Identify which cell holds the provided text, then report its (X, Y) central coordinate. 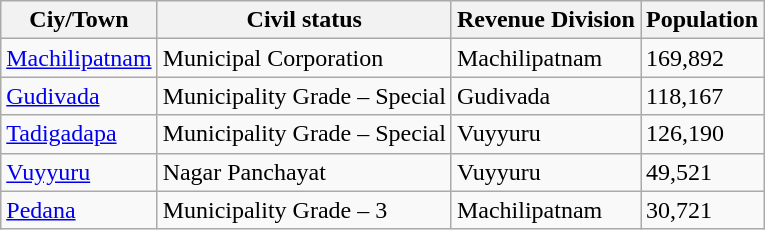
Ciy/Town (79, 20)
30,721 (702, 210)
118,167 (702, 96)
Municipality Grade – 3 (304, 210)
49,521 (702, 172)
126,190 (702, 134)
Nagar Panchayat (304, 172)
Civil status (304, 20)
Municipal Corporation (304, 58)
Revenue Division (546, 20)
169,892 (702, 58)
Population (702, 20)
Tadigadapa (79, 134)
Pedana (79, 210)
